Pinpoint the cell where the given text exists, returning its [x, y] midpoint coordinate. 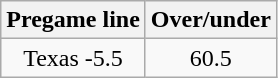
60.5 [210, 58]
Over/under [210, 20]
Texas -5.5 [74, 58]
Pregame line [74, 20]
